Return [X, Y] of the center of cell containing provided text 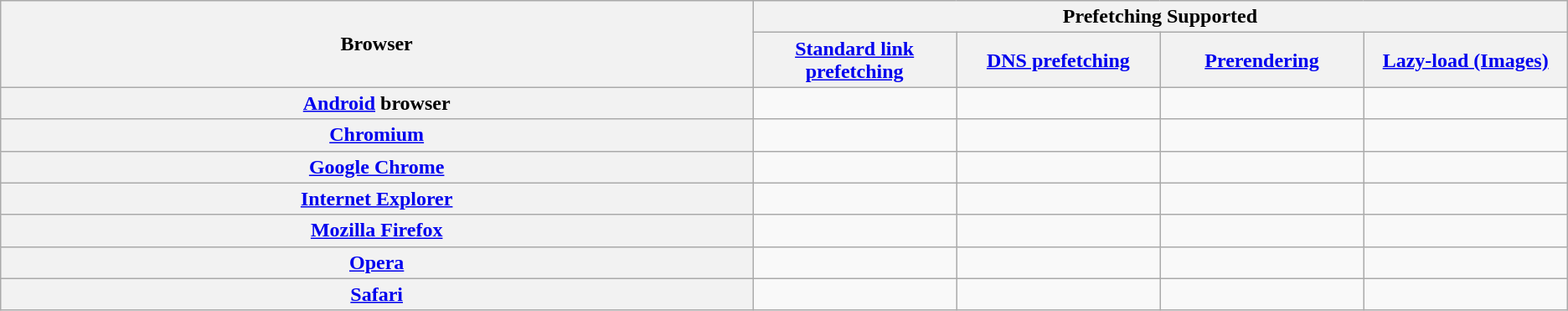
DNS prefetching [1059, 60]
Lazy-load (Images) [1466, 60]
Mozilla Firefox [377, 231]
Android browser [377, 103]
Standard link prefetching [854, 60]
Internet Explorer [377, 199]
Browser [377, 44]
Safari [377, 294]
Chromium [377, 135]
Prerendering [1261, 60]
Prefetching Supported [1161, 17]
Opera [377, 262]
Google Chrome [377, 167]
